Pinpoint the cell where the given text exists, returning its (x, y) midpoint coordinate. 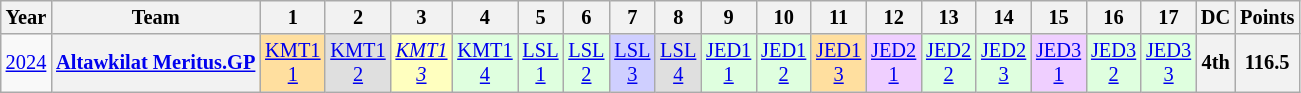
LSL4 (678, 63)
LSL2 (586, 63)
13 (948, 17)
JED21 (894, 63)
JED11 (728, 63)
11 (838, 17)
16 (1114, 17)
KMT13 (422, 63)
3 (422, 17)
JED13 (838, 63)
JED23 (1004, 63)
Year (26, 17)
DC (1216, 17)
KMT11 (292, 63)
Altawkilat Meritus.GP (156, 63)
15 (1058, 17)
8 (678, 17)
JED32 (1114, 63)
KMT12 (358, 63)
KMT14 (484, 63)
14 (1004, 17)
2024 (26, 63)
JED31 (1058, 63)
4th (1216, 63)
1 (292, 17)
10 (784, 17)
JED22 (948, 63)
Team (156, 17)
4 (484, 17)
116.5 (1267, 63)
JED33 (1168, 63)
6 (586, 17)
12 (894, 17)
Points (1267, 17)
JED12 (784, 63)
2 (358, 17)
7 (632, 17)
17 (1168, 17)
LSL1 (541, 63)
LSL3 (632, 63)
5 (541, 17)
9 (728, 17)
